Search for the cell housing the specified text and yield its [X, Y] center coordinate. 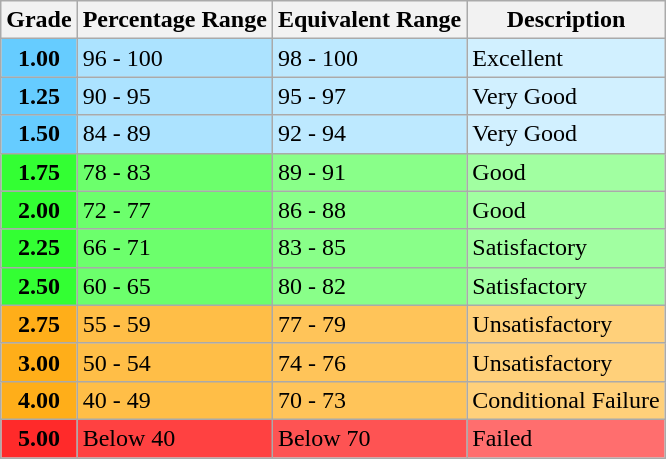
3.00 [39, 362]
50 - 54 [174, 362]
72 - 77 [174, 210]
Equivalent Range [369, 20]
Description [566, 20]
66 - 71 [174, 248]
Grade [39, 20]
2.25 [39, 248]
95 - 97 [369, 96]
96 - 100 [174, 58]
55 - 59 [174, 324]
2.00 [39, 210]
5.00 [39, 438]
1.00 [39, 58]
1.50 [39, 134]
4.00 [39, 400]
98 - 100 [369, 58]
74 - 76 [369, 362]
Failed [566, 438]
60 - 65 [174, 286]
Percentage Range [174, 20]
2.75 [39, 324]
84 - 89 [174, 134]
92 - 94 [369, 134]
2.50 [39, 286]
1.25 [39, 96]
86 - 88 [369, 210]
40 - 49 [174, 400]
78 - 83 [174, 172]
77 - 79 [369, 324]
Conditional Failure [566, 400]
80 - 82 [369, 286]
Excellent [566, 58]
70 - 73 [369, 400]
1.75 [39, 172]
Below 40 [174, 438]
89 - 91 [369, 172]
Below 70 [369, 438]
90 - 95 [174, 96]
83 - 85 [369, 248]
